Return (x, y) of the center of cell containing provided text 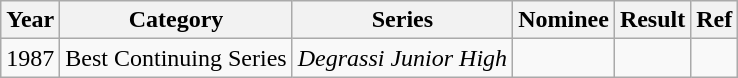
Best Continuing Series (176, 58)
Nominee (564, 20)
Series (402, 20)
Ref (714, 20)
Year (30, 20)
Result (652, 20)
Degrassi Junior High (402, 58)
Category (176, 20)
1987 (30, 58)
